Output the (X, Y) coordinate of the center of the cell containing the given text.  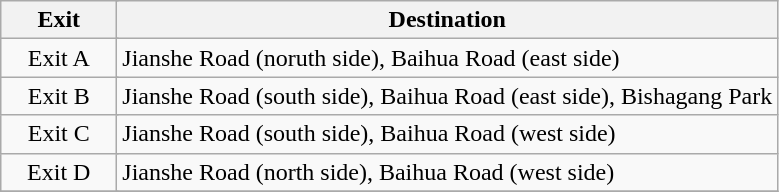
Destination (448, 20)
Exit (59, 20)
Exit A (59, 58)
Jianshe Road (north side), Baihua Road (west side) (448, 172)
Exit B (59, 96)
Jianshe Road (south side), Baihua Road (east side), Bishagang Park (448, 96)
Jianshe Road (south side), Baihua Road (west side) (448, 134)
Exit D (59, 172)
Exit C (59, 134)
Jianshe Road (noruth side), Baihua Road (east side) (448, 58)
